From the cell containing the given text, extract its center point as (X, Y) coordinate. 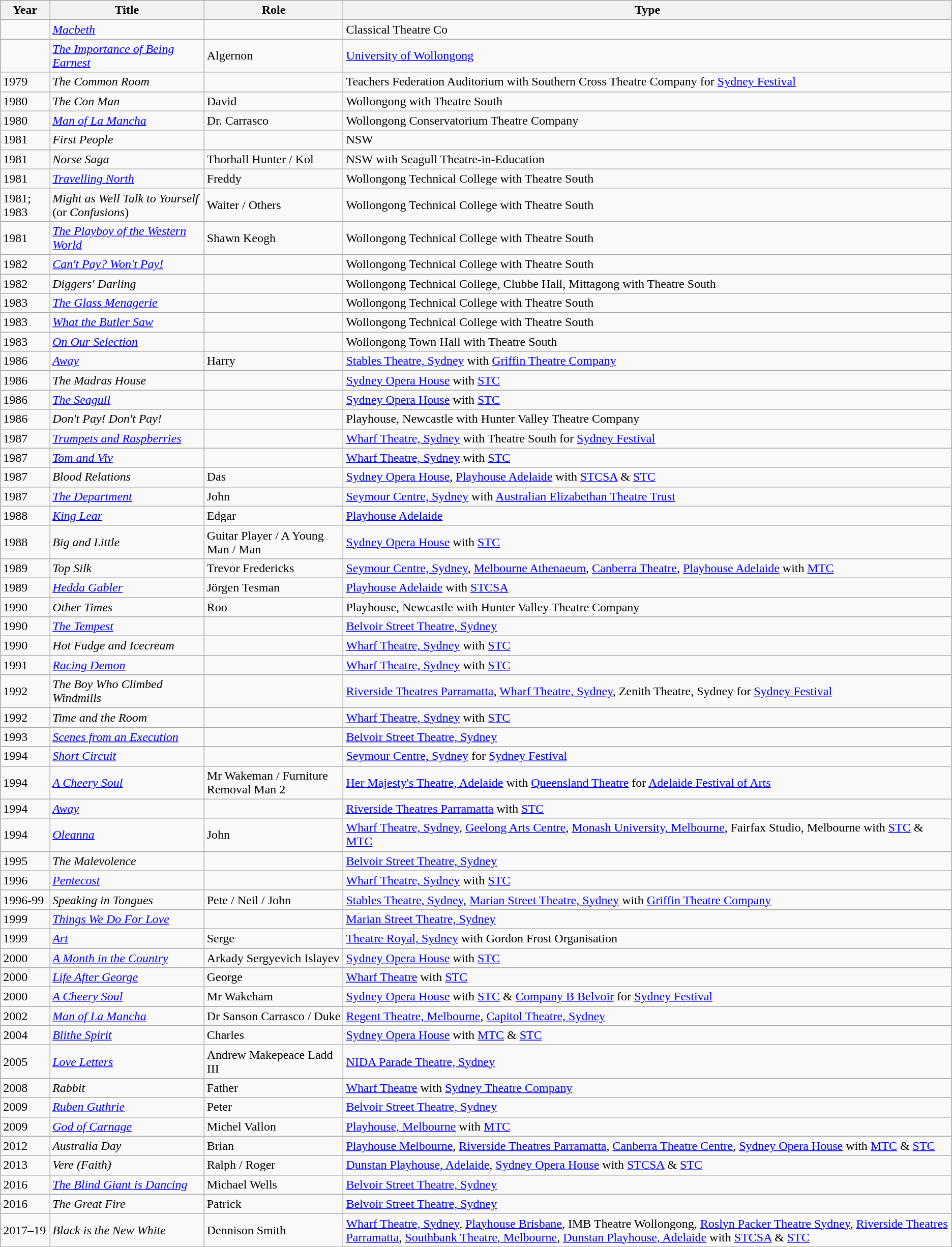
1995 (25, 861)
1996 (25, 880)
Type (647, 10)
Oleanna (127, 835)
Playhouse Melbourne, Riverside Theatres Parramatta, Canberra Theatre Centre, Sydney Opera House with MTC & STC (647, 1146)
Michel Vallon (274, 1126)
Might as Well Talk to Yourself (or Confusions) (127, 204)
The Con Man (127, 101)
2012 (25, 1146)
Sydney Opera House, Playhouse Adelaide with STCSA & STC (647, 477)
1981; 1983 (25, 204)
Mr Wakeman / Furniture Removal Man 2 (274, 782)
Seymour Centre, Sydney with Australian Elizabethan Theatre Trust (647, 496)
Playhouse, Melbourne with MTC (647, 1126)
Trumpets and Raspberries (127, 438)
Macbeth (127, 29)
Her Majesty's Theatre, Adelaide with Queensland Theatre for Adelaide Festival of Arts (647, 782)
On Our Selection (127, 342)
Ralph / Roger (274, 1165)
Rabbit (127, 1088)
Ruben Guthrie (127, 1107)
Riverside Theatres Parramatta with STC (647, 809)
Mr Wakeham (274, 997)
Regent Theatre, Melbourne, Capitol Theatre, Sydney (647, 1016)
Norse Saga (127, 159)
The Importance of Being Earnest (127, 56)
Playhouse Adelaide (647, 516)
Stables Theatre, Sydney with Griffin Theatre Company (647, 361)
Stables Theatre, Sydney, Marian Street Theatre, Sydney with Griffin Theatre Company (647, 900)
Role (274, 10)
God of Carnage (127, 1126)
A Month in the Country (127, 958)
Travelling North (127, 179)
Life After George (127, 977)
Dr Sanson Carrasco / Duke (274, 1016)
Trevor Fredericks (274, 568)
Edgar (274, 516)
The Playboy of the Western World (127, 238)
Hedda Gabler (127, 587)
Thorhall Hunter / Kol (274, 159)
1991 (25, 665)
Australia Day (127, 1146)
Classical Theatre Co (647, 29)
The Glass Menagerie (127, 303)
2013 (25, 1165)
Can't Pay? Won't Pay! (127, 264)
Other Times (127, 607)
Dunstan Playhouse, Adelaide, Sydney Opera House with STCSA & STC (647, 1165)
Black is the New White (127, 1230)
The Tempest (127, 627)
Sydney Opera House with MTC & STC (647, 1035)
2004 (25, 1035)
Roo (274, 607)
Andrew Makepeace Ladd III (274, 1062)
Harry (274, 361)
Pentecost (127, 880)
What the Butler Saw (127, 322)
Wollongong Technical College, Clubbe Hall, Mittagong with Theatre South (647, 283)
Waiter / Others (274, 204)
Wollongong Town Hall with Theatre South (647, 342)
Riverside Theatres Parramatta, Wharf Theatre, Sydney, Zenith Theatre, Sydney for Sydney Festival (647, 692)
Things We Do For Love (127, 919)
Theatre Royal, Sydney with Gordon Frost Organisation (647, 938)
University of Wollongong (647, 56)
Big and Little (127, 542)
Teachers Federation Auditorium with Southern Cross Theatre Company for Sydney Festival (647, 82)
Pete / Neil / John (274, 900)
Freddy (274, 179)
Brian (274, 1146)
The Madras House (127, 380)
NSW (647, 140)
Das (274, 477)
Sydney Opera House with STC & Company B Belvoir for Sydney Festival (647, 997)
Love Letters (127, 1062)
David (274, 101)
Short Circuit (127, 756)
Tom and Viv (127, 458)
Dr. Carrasco (274, 121)
King Lear (127, 516)
2005 (25, 1062)
The Department (127, 496)
Time and the Room (127, 718)
Shawn Keogh (274, 238)
Top Silk (127, 568)
First People (127, 140)
2008 (25, 1088)
Hot Fudge and Icecream (127, 646)
Seymour Centre, Sydney, Melbourne Athenaeum, Canberra Theatre, Playhouse Adelaide with MTC (647, 568)
Year (25, 10)
The Common Room (127, 82)
Marian Street Theatre, Sydney (647, 919)
Title (127, 10)
2017–19 (25, 1230)
Blood Relations (127, 477)
Dennison Smith (274, 1230)
NIDA Parade Theatre, Sydney (647, 1062)
Michael Wells (274, 1184)
Racing Demon (127, 665)
Wharf Theatre, Sydney, Geelong Arts Centre, Monash University, Melbourne, Fairfax Studio, Melbourne with STC & MTC (647, 835)
Wollongong with Theatre South (647, 101)
Wharf Theatre with Sydney Theatre Company (647, 1088)
1993 (25, 737)
The Great Fire (127, 1204)
Vere (Faith) (127, 1165)
The Seagull (127, 400)
Scenes from an Execution (127, 737)
Playhouse Adelaide with STCSA (647, 587)
1979 (25, 82)
George (274, 977)
The Boy Who Climbed Windmills (127, 692)
The Malevolence (127, 861)
Diggers' Darling (127, 283)
Seymour Centre, Sydney for Sydney Festival (647, 756)
Blithe Spirit (127, 1035)
Wharf Theatre with STC (647, 977)
Charles (274, 1035)
Arkady Sergyevich Islayev (274, 958)
Speaking in Tongues (127, 900)
1996-99 (25, 900)
Art (127, 938)
Don't Pay! Don't Pay! (127, 419)
Wollongong Conservatorium Theatre Company (647, 121)
Wharf Theatre, Sydney with Theatre South for Sydney Festival (647, 438)
Algernon (274, 56)
Father (274, 1088)
2002 (25, 1016)
Jörgen Tesman (274, 587)
Guitar Player / A Young Man / Man (274, 542)
The Blind Giant is Dancing (127, 1184)
NSW with Seagull Theatre-in-Education (647, 159)
Serge (274, 938)
Patrick (274, 1204)
Peter (274, 1107)
